Scan for the cell matching the given text and deliver its (X, Y) coordinate at center. 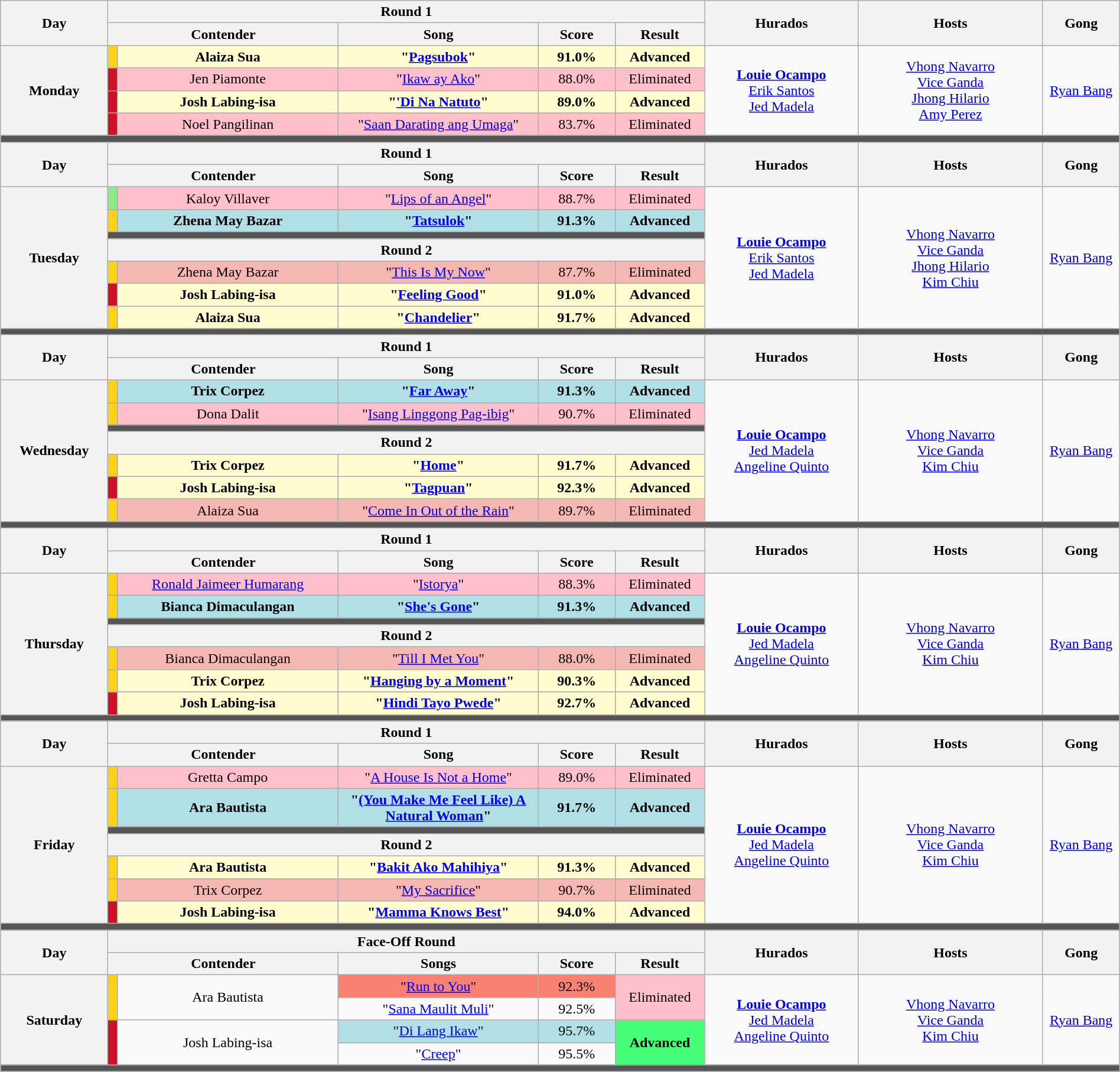
89.7% (577, 510)
"Hindi Tayo Pwede" (438, 703)
94.0% (577, 912)
87.7% (577, 272)
88.3% (577, 584)
"(You Make Me Feel Like) A Natural Woman" (438, 807)
"Mamma Knows Best" (438, 912)
"Tatsulok" (438, 220)
"Ikaw ay Ako" (438, 79)
92.7% (577, 703)
83.7% (577, 124)
Wednesday (54, 450)
Gretta Campo (228, 777)
"Sana Maulit Muli" (438, 1009)
Tuesday (54, 258)
"Run to You" (438, 986)
"Isang Linggong Pag-ibig" (438, 414)
"Di Lang Ikaw" (438, 1031)
90.3% (577, 681)
"A House Is Not a Home" (438, 777)
Vhong NavarroVice GandaJhong HilarioAmy Perez (950, 90)
Ronald Jaimeer Humarang (228, 584)
"Istorya" (438, 584)
92.5% (577, 1009)
"She's Gone" (438, 607)
Dona Dalit (228, 414)
Saturday (54, 1020)
Noel Pangilinan (228, 124)
Jen Piamonte (228, 79)
"Feeling Good" (438, 295)
"Lips of an Angel" (438, 198)
Kaloy Villaver (228, 198)
"Bakit Ako Mahihiya" (438, 867)
Songs (438, 964)
88.7% (577, 198)
Thursday (54, 644)
Monday (54, 90)
"My Sacrifice" (438, 889)
Vhong NavarroVice GandaJhong HilarioKim Chiu (950, 258)
"This Is My Now" (438, 272)
"Hanging by a Moment" (438, 681)
Friday (54, 844)
"Saan Darating ang Umaga" (438, 124)
Face-Off Round (406, 941)
"'Di Na Natuto" (438, 102)
"Chandelier" (438, 317)
95.5% (577, 1054)
"Come In Out of the Rain" (438, 510)
"Home" (438, 465)
"Far Away" (438, 391)
"Tagpuan" (438, 488)
95.7% (577, 1031)
"Pagsubok" (438, 57)
"Till I Met You" (438, 658)
"Creep" (438, 1054)
